Scan for the cell matching the given text and deliver its [X, Y] coordinate at center. 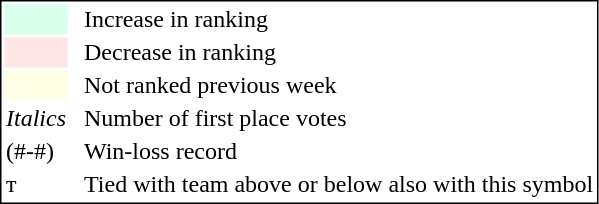
Not ranked previous week [338, 85]
Win-loss record [338, 151]
Italics [36, 119]
Decrease in ranking [338, 53]
Number of first place votes [338, 119]
Increase in ranking [338, 19]
Tied with team above or below also with this symbol [338, 185]
т [36, 185]
(#-#) [36, 151]
